Search for the cell housing the specified text and yield its (x, y) center coordinate. 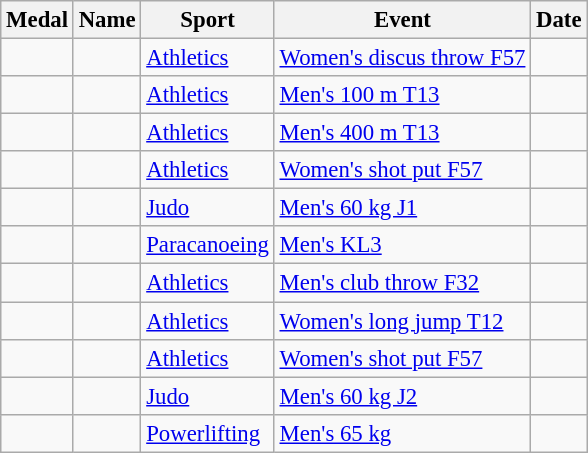
Men's club throw F32 (402, 283)
Medal (38, 20)
Sport (208, 20)
Event (402, 20)
Women's long jump T12 (402, 321)
Men's 65 kg (402, 433)
Women's discus throw F57 (402, 58)
Paracanoeing (208, 245)
Men's 60 kg J1 (402, 208)
Men's 100 m T13 (402, 95)
Name (107, 20)
Men's 60 kg J2 (402, 396)
Men's KL3 (402, 245)
Men's 400 m T13 (402, 133)
Powerlifting (208, 433)
Date (559, 20)
